Search for the cell housing the specified text and yield its [X, Y] center coordinate. 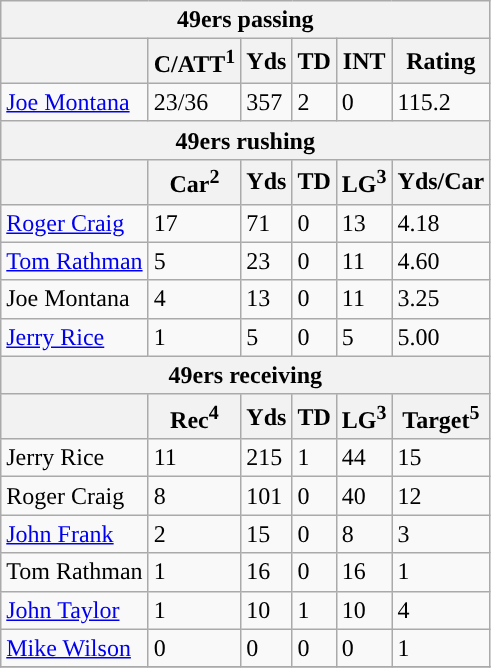
215 [266, 458]
101 [266, 496]
40 [364, 496]
49ers passing [246, 20]
C/ATT1 [194, 62]
17 [194, 223]
Rating [441, 62]
115.2 [441, 102]
23 [266, 261]
Mike Wilson [74, 648]
4.60 [441, 261]
49ers receiving [246, 375]
3 [441, 534]
357 [266, 102]
4.18 [441, 223]
71 [266, 223]
49ers rushing [246, 140]
Rec4 [194, 416]
Car2 [194, 182]
3.25 [441, 299]
44 [364, 458]
INT [364, 62]
Yds/Car [441, 182]
5.00 [441, 337]
23/36 [194, 102]
12 [441, 496]
John Taylor [74, 610]
Target5 [441, 416]
John Frank [74, 534]
